Output the (x, y) coordinate of the center of the cell containing the given text.  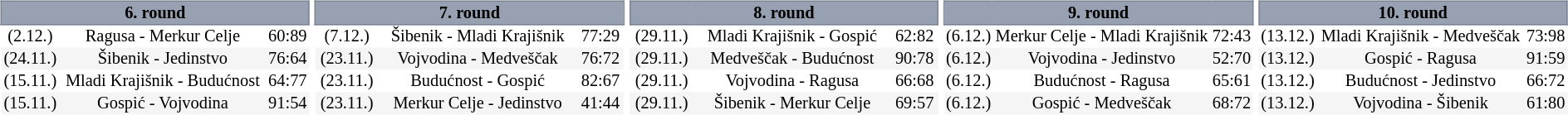
Mladi Krajišnik - Gospić (792, 36)
8. round (784, 12)
Vojvodina - Ragusa (792, 81)
(7.12.) (347, 36)
(2.12.) (30, 36)
72:43 (1232, 36)
66:72 (1546, 81)
76:64 (287, 60)
65:61 (1232, 81)
66:68 (915, 81)
7. round (470, 12)
69:57 (915, 104)
Vojvodina - Medveščak (478, 60)
77:29 (600, 36)
Gospić - Ragusa (1420, 60)
(24.11.) (30, 60)
73:98 (1546, 36)
Šibenik - Mladi Krajišnik (478, 36)
Ragusa - Merkur Celje (163, 36)
60:89 (287, 36)
Vojvodina - Jedinstvo (1101, 60)
82:67 (600, 81)
52:70 (1232, 60)
90:78 (915, 60)
9. round (1098, 12)
Mladi Krajišnik - Budućnost (163, 81)
68:72 (1232, 104)
Gospić - Vojvodina (163, 104)
62:82 (915, 36)
41:44 (600, 104)
Medveščak - Budućnost (792, 60)
10. round (1414, 12)
Šibenik - Merkur Celje (792, 104)
Budućnost - Ragusa (1101, 81)
Šibenik - Jedinstvo (163, 60)
91:59 (1546, 60)
Budućnost - Gospić (478, 81)
91:54 (287, 104)
Merkur Celje - Jedinstvo (478, 104)
Vojvodina - Šibenik (1420, 104)
64:77 (287, 81)
Mladi Krajišnik - Medveščak (1420, 36)
6. round (154, 12)
Budućnost - Jedinstvo (1420, 81)
76:72 (600, 60)
Gospić - Medveščak (1101, 104)
61:80 (1546, 104)
Merkur Celje - Mladi Krajišnik (1101, 36)
